Scan for the cell matching the given text and deliver its [X, Y] coordinate at center. 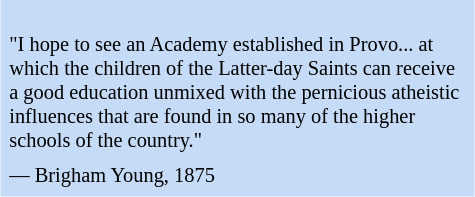
— Brigham Young, 1875 [238, 176]
